Locate the cell with the specified text and output its (x, y) center coordinate. 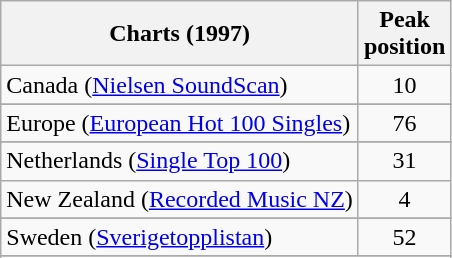
76 (404, 123)
New Zealand (Recorded Music NZ) (180, 199)
Europe (European Hot 100 Singles) (180, 123)
Charts (1997) (180, 34)
Peakposition (404, 34)
Netherlands (Single Top 100) (180, 161)
Sweden (Sverigetopplistan) (180, 237)
4 (404, 199)
31 (404, 161)
10 (404, 85)
52 (404, 237)
Canada (Nielsen SoundScan) (180, 85)
